Extract the [x, y] coordinate from the center of the cell holding the provided text.  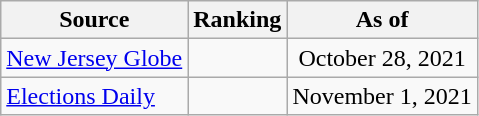
New Jersey Globe [94, 58]
November 1, 2021 [382, 96]
Source [94, 20]
October 28, 2021 [382, 58]
Ranking [238, 20]
Elections Daily [94, 96]
As of [382, 20]
